Extract the (x, y) coordinate from the center of the cell holding the provided text.  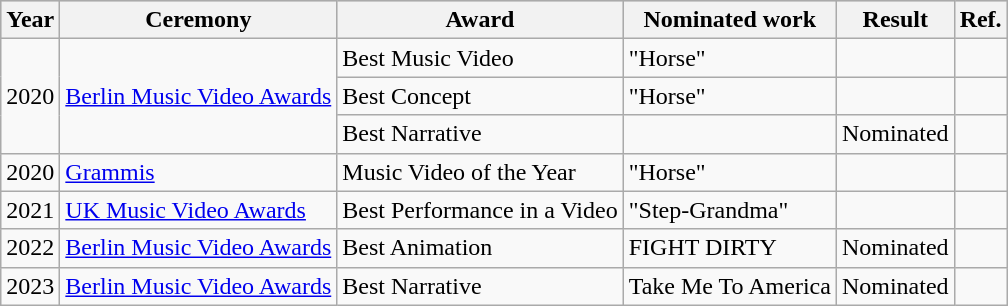
Nominated work (730, 20)
Award (480, 20)
FIGHT DIRTY (730, 248)
2021 (30, 210)
Best Concept (480, 96)
2022 (30, 248)
Best Animation (480, 248)
UK Music Video Awards (198, 210)
Grammis (198, 172)
Year (30, 20)
Best Performance in a Video (480, 210)
"Step-Grandma" (730, 210)
Best Music Video (480, 58)
Ceremony (198, 20)
Take Me To America (730, 286)
Result (895, 20)
2023 (30, 286)
Music Video of the Year (480, 172)
Ref. (980, 20)
